Scan for the cell matching the given text and deliver its [x, y] coordinate at center. 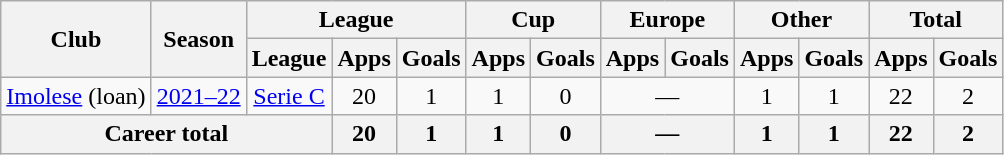
Other [801, 20]
Club [76, 39]
Career total [166, 134]
Total [936, 20]
Cup [533, 20]
2021–22 [198, 96]
Europe [667, 20]
Season [198, 39]
Serie C [289, 96]
Imolese (loan) [76, 96]
